Detect which cell encompasses the target text, then output its [X, Y] center coordinate. 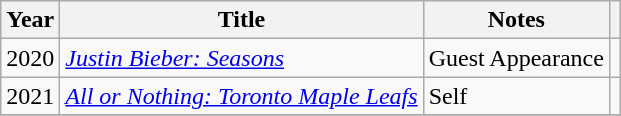
2020 [30, 58]
Self [516, 96]
Year [30, 20]
All or Nothing: Toronto Maple Leafs [242, 96]
Notes [516, 20]
Guest Appearance [516, 58]
2021 [30, 96]
Title [242, 20]
Justin Bieber: Seasons [242, 58]
